Provide the (x, y) coordinate of the cell's center where the given text is located.  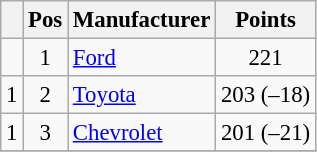
Manufacturer (142, 20)
Points (266, 20)
Pos (46, 20)
221 (266, 58)
2 (46, 95)
201 (–21) (266, 133)
Chevrolet (142, 133)
203 (–18) (266, 95)
Ford (142, 58)
3 (46, 133)
Toyota (142, 95)
